Return [x, y] of the center of cell containing provided text 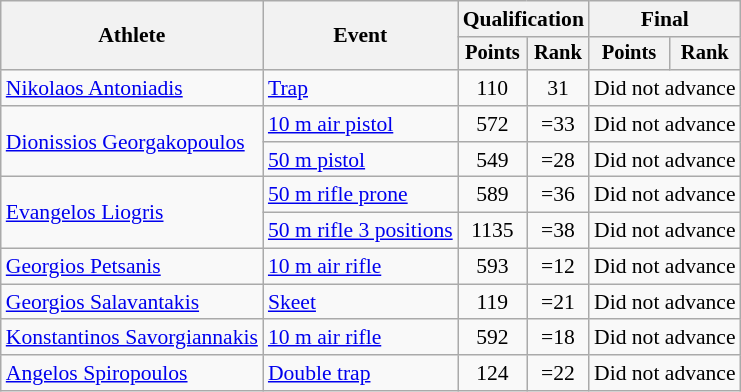
549 [492, 160]
=36 [558, 195]
Konstantinos Savorgiannakis [132, 338]
Qualification [524, 19]
Nikolaos Antoniadis [132, 88]
50 m rifle prone [360, 195]
Double trap [360, 373]
=28 [558, 160]
110 [492, 88]
589 [492, 195]
124 [492, 373]
=18 [558, 338]
Event [360, 36]
Skeet [360, 302]
593 [492, 267]
Final [665, 19]
Georgios Petsanis [132, 267]
Athlete [132, 36]
31 [558, 88]
Dionissios Georgakopoulos [132, 142]
1135 [492, 231]
Georgios Salavantakis [132, 302]
119 [492, 302]
Angelos Spiropoulos [132, 373]
=38 [558, 231]
Evangelos Liogris [132, 212]
10 m air pistol [360, 124]
=21 [558, 302]
592 [492, 338]
50 m pistol [360, 160]
50 m rifle 3 positions [360, 231]
=12 [558, 267]
572 [492, 124]
Trap [360, 88]
=33 [558, 124]
=22 [558, 373]
